Search for the cell housing the specified text and yield its [x, y] center coordinate. 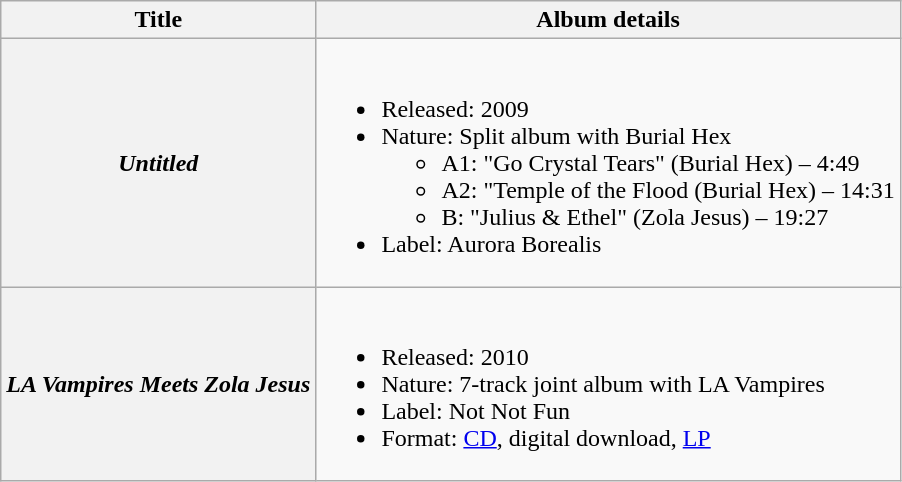
Released: 2010Nature: 7-track joint album with LA VampiresLabel: Not Not FunFormat: CD, digital download, LP [608, 384]
Untitled [158, 163]
Title [158, 20]
LA Vampires Meets Zola Jesus [158, 384]
Album details [608, 20]
